Provide the [X, Y] coordinate of the cell's center where the given text is located.  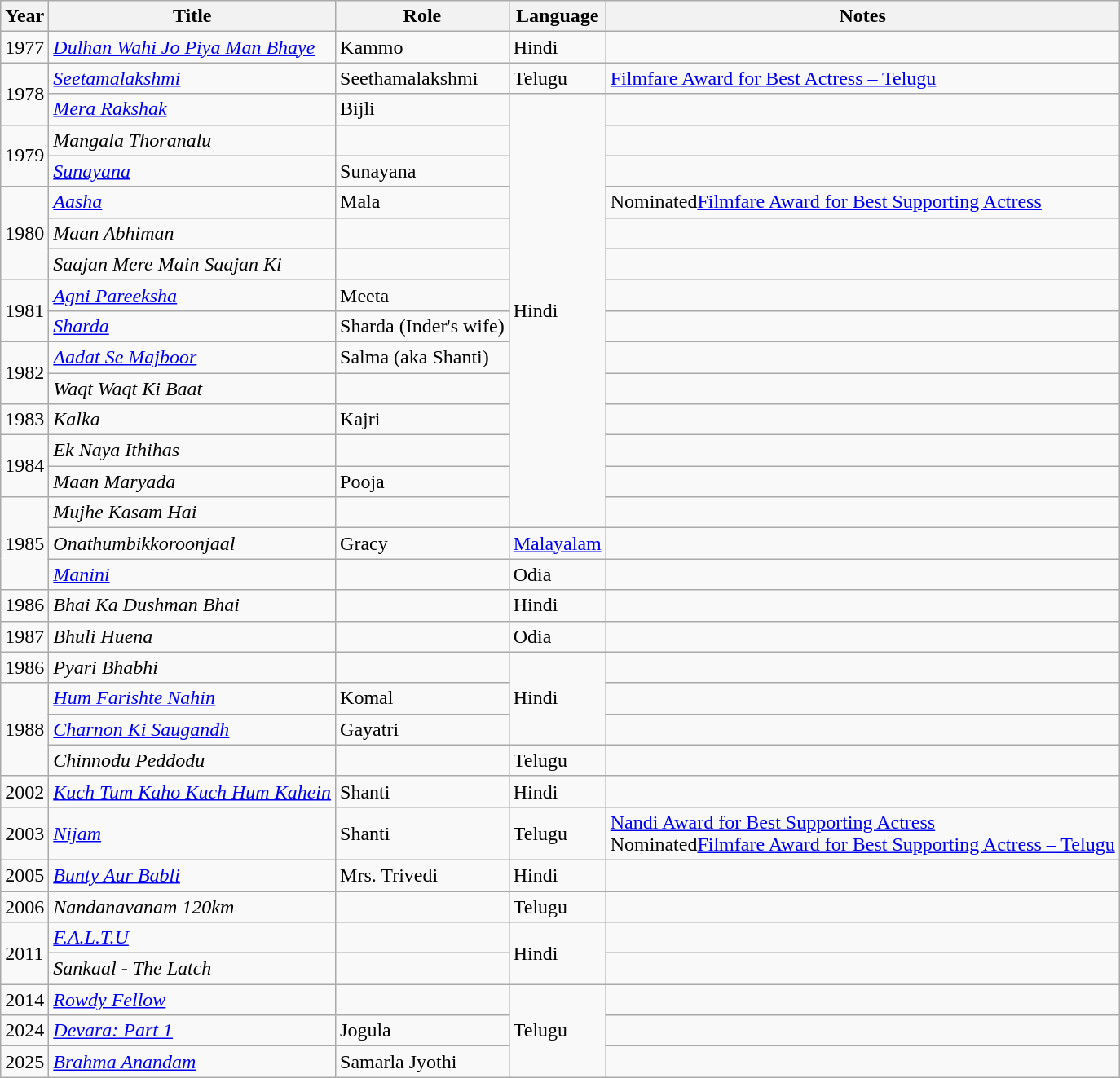
NominatedFilmfare Award for Best Supporting Actress [862, 202]
2006 [24, 907]
1983 [24, 420]
Mera Rakshak [192, 109]
Ek Naya Ithihas [192, 451]
Sharda (Inder's wife) [422, 326]
1980 [24, 233]
Mala [422, 202]
Dulhan Wahi Jo Piya Man Bhaye [192, 47]
Salma (aka Shanti) [422, 357]
2003 [24, 833]
Waqt Waqt Ki Baat [192, 389]
Title [192, 16]
1981 [24, 310]
Manini [192, 574]
Language [558, 16]
Kajri [422, 420]
Kuch Tum Kaho Kuch Hum Kahein [192, 791]
Devara: Part 1 [192, 1031]
Rowdy Fellow [192, 1000]
Malayalam [558, 543]
Agni Pareeksha [192, 295]
Onathumbikkoroonjaal [192, 543]
1978 [24, 94]
2024 [24, 1031]
Seetamalakshmi [192, 78]
Meeta [422, 295]
Mrs. Trivedi [422, 875]
2002 [24, 791]
1984 [24, 466]
1988 [24, 729]
Kalka [192, 420]
Pooja [422, 482]
1977 [24, 47]
Bunty Aur Babli [192, 875]
F.A.L.T.U [192, 938]
Jogula [422, 1031]
Mujhe Kasam Hai [192, 513]
Sankaal - The Latch [192, 969]
Role [422, 16]
Brahma Anandam [192, 1062]
Komal [422, 698]
Mangala Thoranalu [192, 140]
Aasha [192, 202]
Chinnodu Peddodu [192, 760]
2011 [24, 953]
Pyari Bhabhi [192, 667]
Seethamalakshmi [422, 78]
Nandi Award for Best Supporting ActressNominatedFilmfare Award for Best Supporting Actress – Telugu [862, 833]
Nijam [192, 833]
Saajan Mere Main Saajan Ki [192, 264]
Year [24, 16]
1985 [24, 543]
Bijli [422, 109]
2025 [24, 1062]
Aadat Se Majboor [192, 357]
Maan Abhiman [192, 233]
Notes [862, 16]
1987 [24, 636]
Bhai Ka Dushman Bhai [192, 605]
Filmfare Award for Best Actress – Telugu [862, 78]
2005 [24, 875]
Bhuli Huena [192, 636]
1979 [24, 156]
Maan Maryada [192, 482]
1982 [24, 372]
Kammo [422, 47]
Sharda [192, 326]
Hum Farishte Nahin [192, 698]
Gracy [422, 543]
Gayatri [422, 729]
Nandanavanam 120km [192, 907]
Charnon Ki Saugandh [192, 729]
2014 [24, 1000]
Samarla Jyothi [422, 1062]
